Provide the (x, y) coordinate of the cell's center where the given text is located.  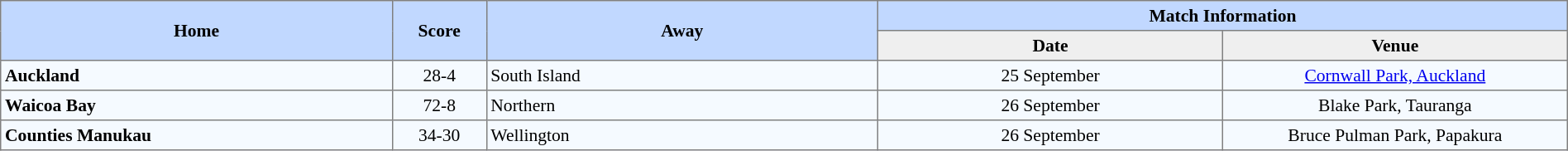
28-4 (439, 75)
Bruce Pulman Park, Papakura (1394, 135)
Date (1050, 46)
Home (197, 31)
Cornwall Park, Auckland (1394, 75)
Auckland (197, 75)
72-8 (439, 105)
Match Information (1223, 16)
Counties Manukau (197, 135)
34-30 (439, 135)
Wellington (682, 135)
Score (439, 31)
Venue (1394, 46)
Blake Park, Tauranga (1394, 105)
Northern (682, 105)
South Island (682, 75)
25 September (1050, 75)
Away (682, 31)
Waicoa Bay (197, 105)
